For the text-containing cell, return its midpoint in [X, Y] coordinate format. 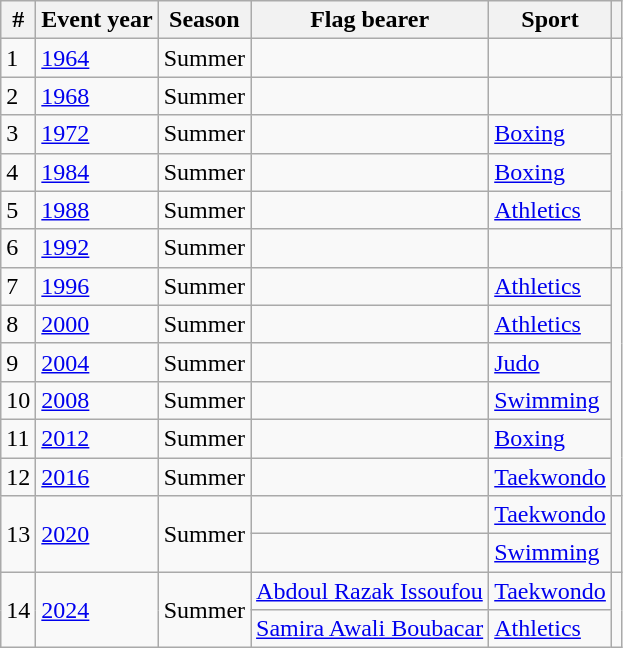
1984 [97, 172]
Event year [97, 20]
7 [18, 286]
2004 [97, 362]
1968 [97, 96]
2024 [97, 610]
1 [18, 58]
2 [18, 96]
Sport [550, 20]
12 [18, 477]
Season [204, 20]
2008 [97, 400]
2012 [97, 438]
11 [18, 438]
2016 [97, 477]
Judo [550, 362]
3 [18, 134]
2000 [97, 324]
4 [18, 172]
Abdoul Razak Issoufou [370, 591]
2020 [97, 534]
1992 [97, 248]
10 [18, 400]
9 [18, 362]
5 [18, 210]
Flag bearer [370, 20]
1996 [97, 286]
# [18, 20]
13 [18, 534]
8 [18, 324]
1988 [97, 210]
1964 [97, 58]
1972 [97, 134]
6 [18, 248]
14 [18, 610]
Samira Awali Boubacar [370, 629]
